Extract the (x, y) coordinate from the center of the cell holding the provided text.  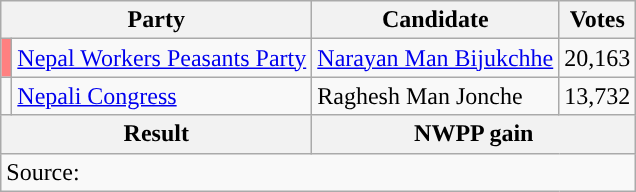
Source: (318, 172)
Raghesh Man Jonche (436, 96)
NWPP gain (474, 134)
Party (156, 20)
Candidate (436, 20)
Nepal Workers Peasants Party (162, 58)
13,732 (598, 96)
20,163 (598, 58)
Result (156, 134)
Narayan Man Bijukchhe (436, 58)
Votes (598, 20)
Nepali Congress (162, 96)
